Pinpoint the cell where the given text exists, returning its (X, Y) midpoint coordinate. 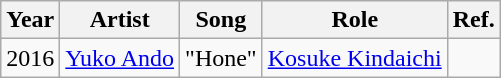
Kosuke Kindaichi (354, 58)
Yuko Ando (120, 58)
Artist (120, 20)
2016 (30, 58)
Ref. (474, 20)
"Hone" (222, 58)
Song (222, 20)
Role (354, 20)
Year (30, 20)
